Search for the cell housing the specified text and yield its (X, Y) center coordinate. 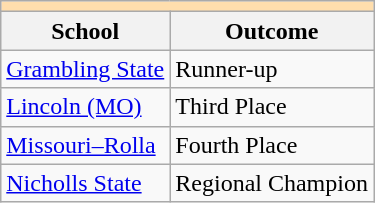
Fourth Place (272, 145)
School (86, 31)
Outcome (272, 31)
Grambling State (86, 69)
Nicholls State (86, 183)
Third Place (272, 107)
Missouri–Rolla (86, 145)
Lincoln (MO) (86, 107)
Runner-up (272, 69)
Regional Champion (272, 183)
